Find where the given text appears and provide that cell's center as (X, Y) coordinate. 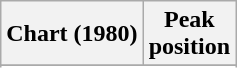
Peakposition (189, 34)
Chart (1980) (72, 34)
